Detect which cell encompasses the target text, then output its [X, Y] center coordinate. 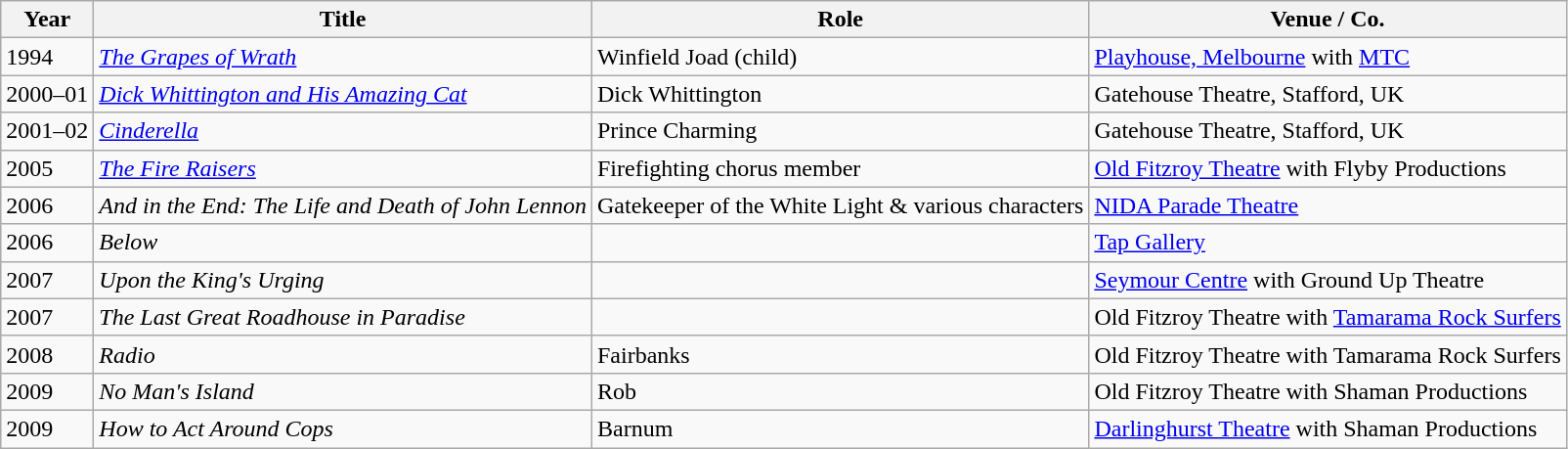
Gatekeeper of the White Light & various characters [840, 205]
Upon the King's Urging [343, 280]
Barnum [840, 428]
Playhouse, Melbourne with MTC [1328, 57]
Year [47, 20]
Role [840, 20]
The Last Great Roadhouse in Paradise [343, 317]
Title [343, 20]
Darlinghurst Theatre with Shaman Productions [1328, 428]
Venue / Co. [1328, 20]
NIDA Parade Theatre [1328, 205]
Below [343, 243]
Fairbanks [840, 354]
2008 [47, 354]
2000–01 [47, 94]
The Fire Raisers [343, 168]
2005 [47, 168]
The Grapes of Wrath [343, 57]
Rob [840, 391]
Old Fitzroy Theatre with Shaman Productions [1328, 391]
1994 [47, 57]
How to Act Around Cops [343, 428]
Radio [343, 354]
Tap Gallery [1328, 243]
And in the End: The Life and Death of John Lennon [343, 205]
Firefighting chorus member [840, 168]
Dick Whittington [840, 94]
Prince Charming [840, 131]
Cinderella [343, 131]
Seymour Centre with Ground Up Theatre [1328, 280]
Old Fitzroy Theatre with Flyby Productions [1328, 168]
Dick Whittington and His Amazing Cat [343, 94]
No Man's Island [343, 391]
Winfield Joad (child) [840, 57]
2001–02 [47, 131]
